Search for the cell housing the specified text and yield its (x, y) center coordinate. 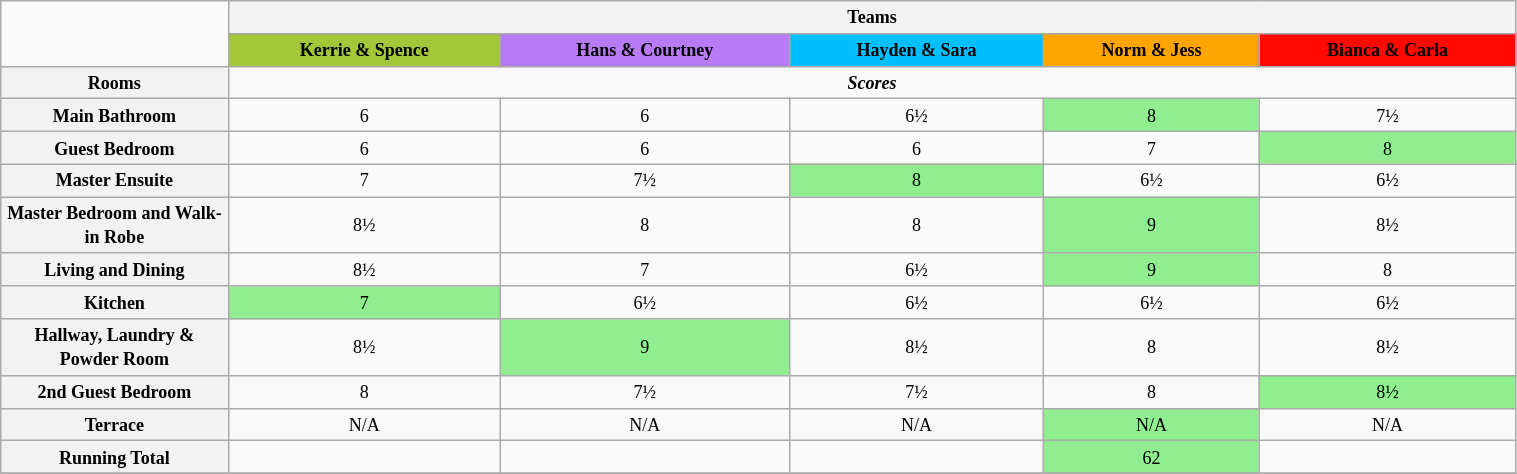
Scores (872, 82)
2nd Guest Bedroom (114, 392)
Hayden & Sara (916, 50)
Master Ensuite (114, 180)
Terrace (114, 424)
Norm & Jess (1152, 50)
Hallway, Laundry & Powder Room (114, 348)
Living and Dining (114, 270)
Hans & Courtney (646, 50)
Kerrie & Spence (364, 50)
Master Bedroom and Walk-in Robe (114, 226)
Guest Bedroom (114, 148)
Main Bathroom (114, 116)
Rooms (114, 82)
62 (1152, 458)
Bianca & Carla (1388, 50)
Running Total (114, 458)
Kitchen (114, 302)
Teams (872, 18)
